Capture the cell that displays the provided text and extract its (X, Y) central coordinate. 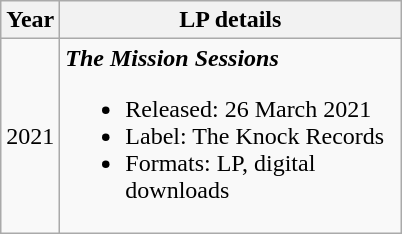
Year (30, 20)
The Mission Sessions Released: 26 March 2021Label: The Knock RecordsFormats: LP, digital downloads (230, 136)
2021 (30, 136)
LP details (230, 20)
